From the cell containing the given text, extract its center point as (x, y) coordinate. 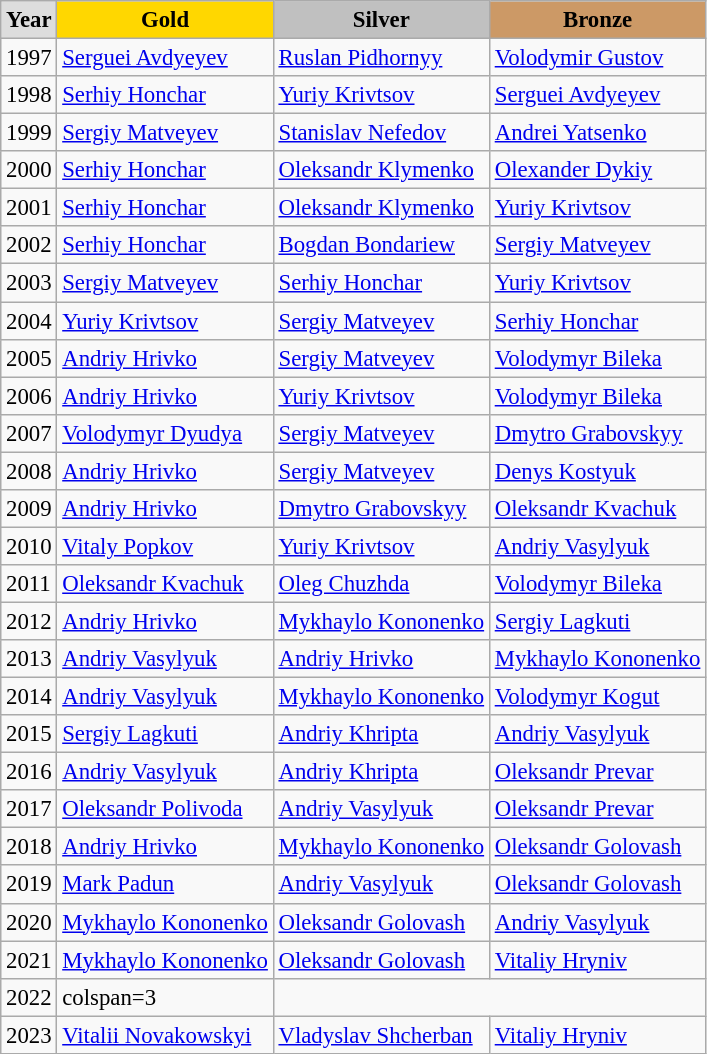
2008 (29, 471)
Oleksandr Polivoda (165, 809)
colspan=3 (165, 997)
2023 (29, 1035)
Volodymyr Kogut (597, 697)
Ruslan Pidhornyy (381, 58)
2015 (29, 734)
Vladyslav Shcherban (381, 1035)
Volodymir Gustov (597, 58)
2006 (29, 396)
2004 (29, 321)
2020 (29, 922)
Andrei Yatsenko (597, 133)
2022 (29, 997)
1997 (29, 58)
2007 (29, 433)
Stanislav Nefedov (381, 133)
2005 (29, 358)
1999 (29, 133)
Volodymyr Dyudya (165, 433)
2011 (29, 584)
2017 (29, 809)
Vitaly Popkov (165, 546)
2013 (29, 659)
2021 (29, 960)
Bogdan Bondariew (381, 245)
Denys Kostyuk (597, 471)
2002 (29, 245)
Oleg Chuzhda (381, 584)
2014 (29, 697)
2016 (29, 772)
Gold (165, 20)
2012 (29, 621)
Year (29, 20)
2000 (29, 170)
2019 (29, 885)
2001 (29, 208)
Mark Padun (165, 885)
Vitalii Novakowskyi (165, 1035)
1998 (29, 95)
2018 (29, 847)
2009 (29, 509)
Olexander Dykiy (597, 170)
2003 (29, 283)
Bronze (597, 20)
Silver (381, 20)
2010 (29, 546)
